Return the (x, y) coordinate for the center point of the cell that contains the specified text.  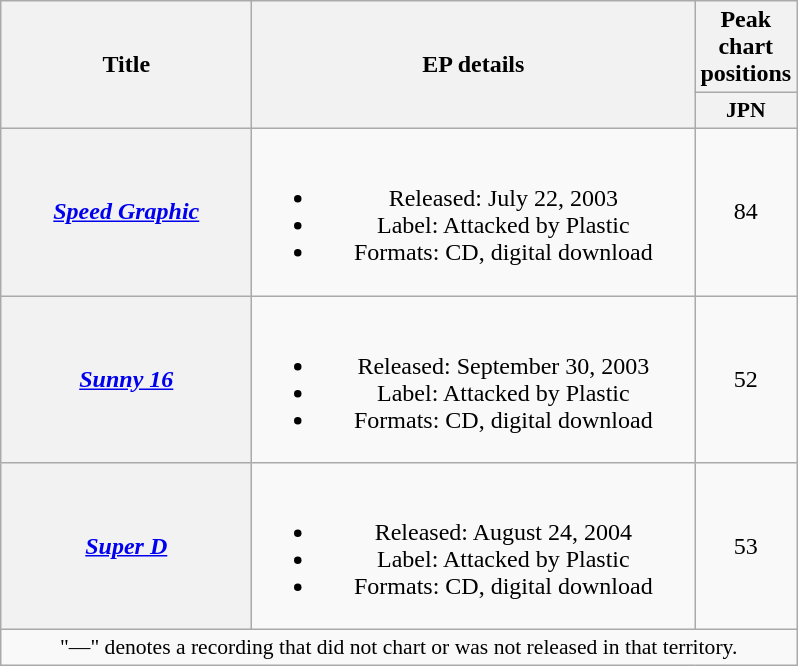
Peak chart positions (746, 47)
Sunny 16 (126, 380)
Released: August 24, 2004Label: Attacked by PlasticFormats: CD, digital download (474, 546)
Released: July 22, 2003Label: Attacked by PlasticFormats: CD, digital download (474, 212)
53 (746, 546)
84 (746, 212)
JPN (746, 111)
Super D (126, 546)
Released: September 30, 2003Label: Attacked by PlasticFormats: CD, digital download (474, 380)
"—" denotes a recording that did not chart or was not released in that territory. (399, 648)
Title (126, 65)
52 (746, 380)
EP details (474, 65)
Speed Graphic (126, 212)
